Identify which cell holds the provided text, then report its [x, y] central coordinate. 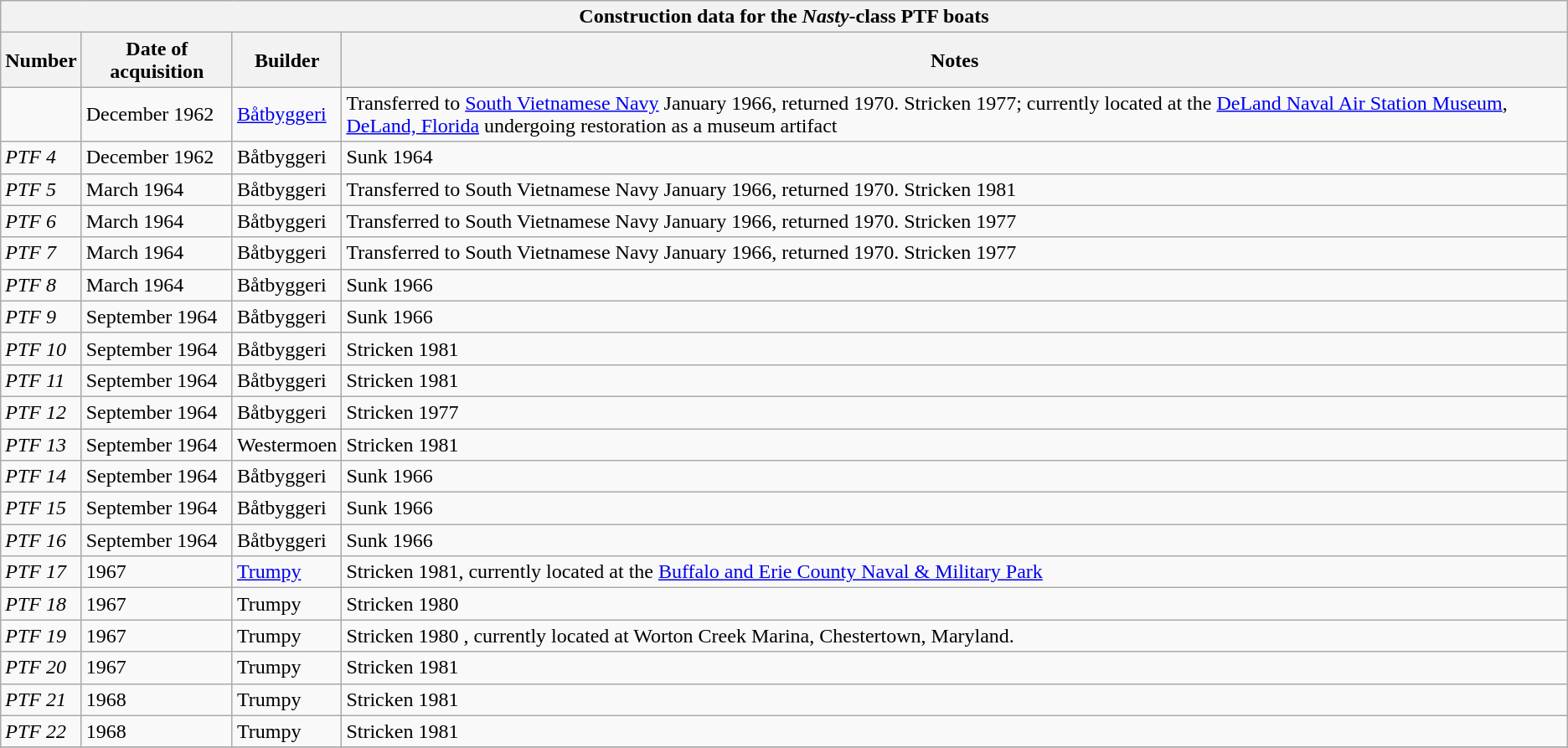
PTF 15 [41, 508]
Westermoen [286, 445]
Builder [286, 60]
PTF 17 [41, 572]
Stricken 1980 , currently located at Worton Creek Marina, Chestertown, Maryland. [955, 636]
Stricken 1977 [955, 412]
Date of acquisition [157, 60]
PTF 5 [41, 189]
Construction data for the Nasty-class PTF boats [784, 17]
PTF 10 [41, 348]
PTF 4 [41, 157]
PTF 7 [41, 253]
PTF 8 [41, 285]
Stricken 1980 [955, 604]
Stricken 1981, currently located at the Buffalo and Erie County Naval & Military Park [955, 572]
PTF 6 [41, 221]
PTF 21 [41, 699]
PTF 9 [41, 317]
PTF 16 [41, 540]
PTF 14 [41, 477]
PTF 18 [41, 604]
PTF 22 [41, 731]
PTF 19 [41, 636]
PTF 13 [41, 445]
Number [41, 60]
Transferred to South Vietnamese Navy January 1966, returned 1970. Stricken 1981 [955, 189]
Sunk 1964 [955, 157]
PTF 12 [41, 412]
PTF 20 [41, 668]
PTF 11 [41, 380]
Notes [955, 60]
